Determine the (x, y) coordinate at the center of the cell enclosing the given text.  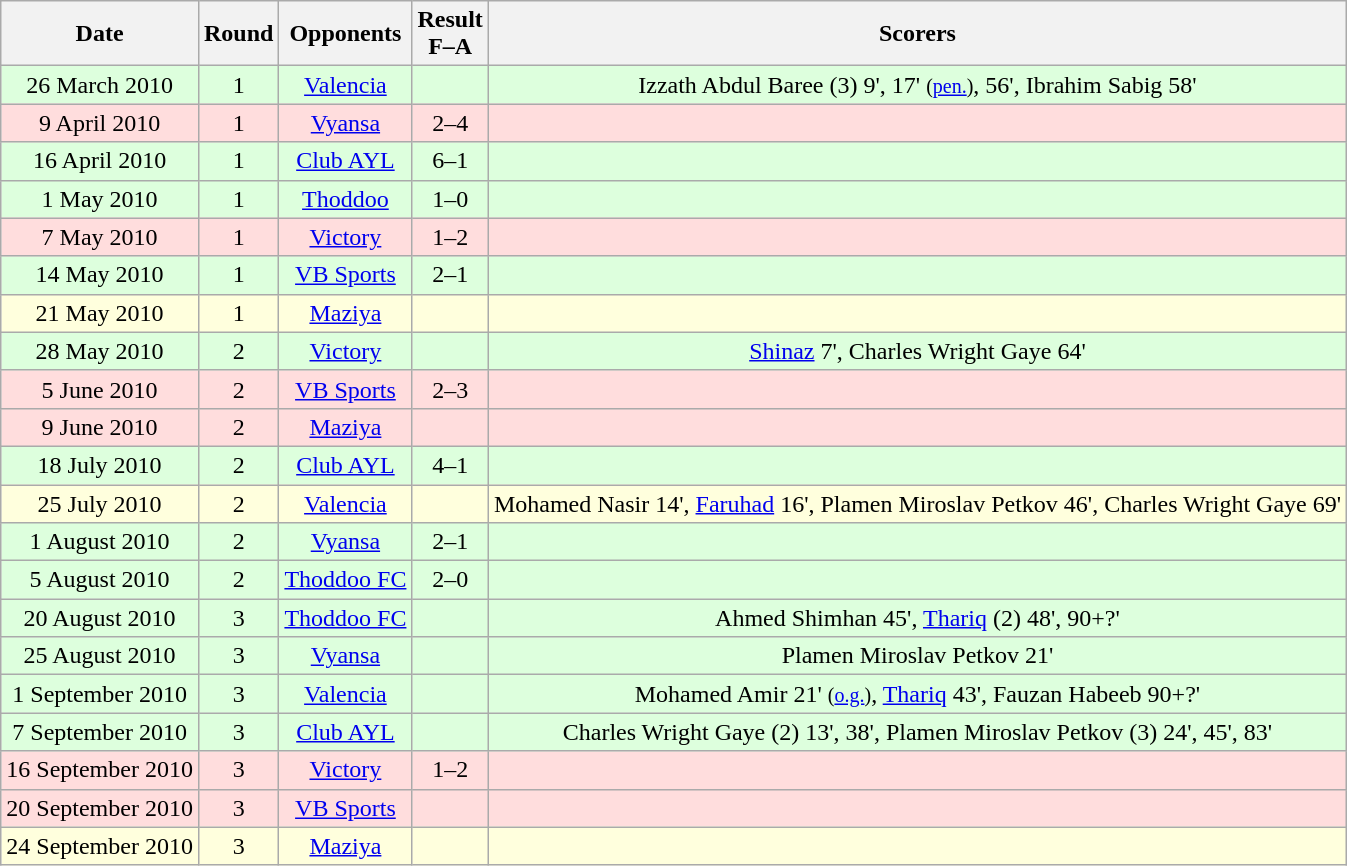
16 April 2010 (100, 161)
Opponents (346, 34)
7 May 2010 (100, 237)
7 September 2010 (100, 732)
25 August 2010 (100, 656)
5 June 2010 (100, 389)
2–4 (450, 123)
21 May 2010 (100, 313)
2–3 (450, 389)
26 March 2010 (100, 85)
Thoddoo (346, 199)
Ahmed Shimhan 45', Thariq (2) 48', 90+?' (917, 618)
2–0 (450, 580)
1 August 2010 (100, 542)
Plamen Miroslav Petkov 21' (917, 656)
Date (100, 34)
9 June 2010 (100, 427)
16 September 2010 (100, 770)
Izzath Abdul Baree (3) 9', 17' (pen.), 56', Ibrahim Sabig 58' (917, 85)
Shinaz 7', Charles Wright Gaye 64' (917, 351)
1 September 2010 (100, 694)
18 July 2010 (100, 465)
20 August 2010 (100, 618)
14 May 2010 (100, 275)
Mohamed Amir 21' (o.g.), Thariq 43', Fauzan Habeeb 90+?' (917, 694)
24 September 2010 (100, 846)
5 August 2010 (100, 580)
4–1 (450, 465)
Round (238, 34)
1–0 (450, 199)
9 April 2010 (100, 123)
6–1 (450, 161)
Charles Wright Gaye (2) 13', 38', Plamen Miroslav Petkov (3) 24', 45', 83' (917, 732)
28 May 2010 (100, 351)
25 July 2010 (100, 503)
20 September 2010 (100, 808)
Scorers (917, 34)
1 May 2010 (100, 199)
Mohamed Nasir 14', Faruhad 16', Plamen Miroslav Petkov 46', Charles Wright Gaye 69' (917, 503)
ResultF–A (450, 34)
